Identify which cell holds the provided text, then report its [X, Y] central coordinate. 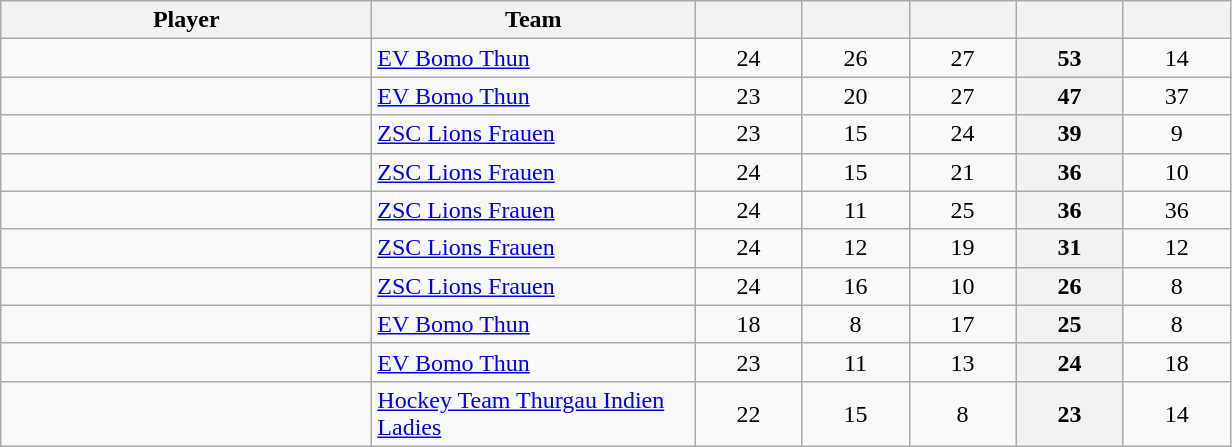
Player [186, 20]
31 [1070, 248]
37 [1176, 96]
39 [1070, 134]
22 [748, 414]
9 [1176, 134]
Hockey Team Thurgau Indien Ladies [534, 414]
13 [962, 362]
19 [962, 248]
20 [856, 96]
17 [962, 324]
Team [534, 20]
53 [1070, 58]
21 [962, 172]
47 [1070, 96]
16 [856, 286]
